Capture the cell that displays the provided text and extract its (x, y) central coordinate. 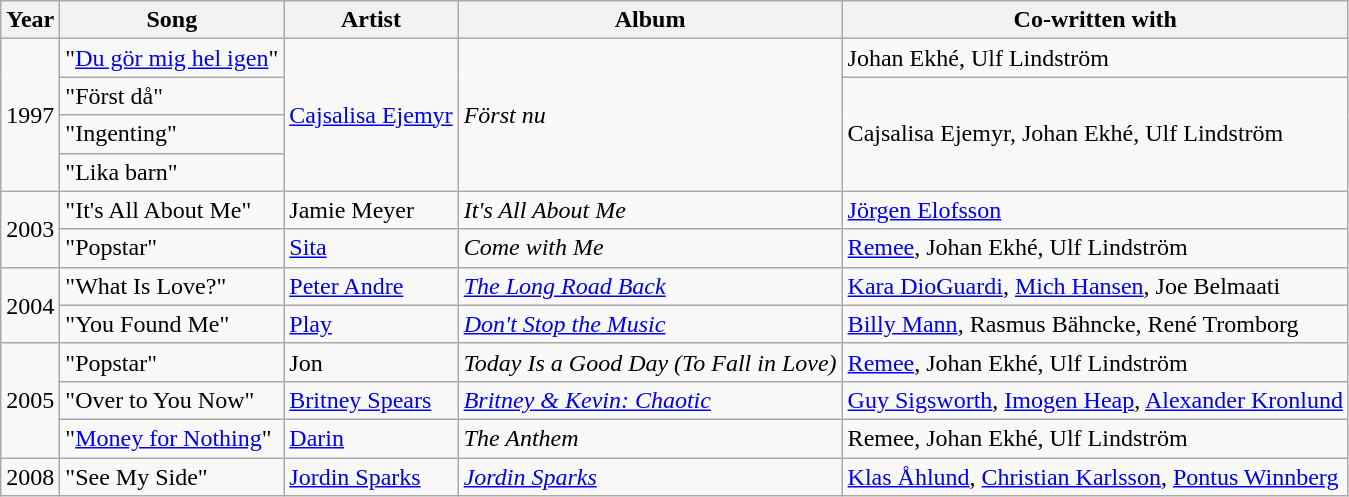
Album (650, 20)
Kara DioGuardi, Mich Hansen, Joe Belmaati (1095, 286)
2008 (30, 477)
"It's All About Me" (172, 210)
Come with Me (650, 248)
"You Found Me" (172, 324)
Klas Åhlund, Christian Karlsson, Pontus Winnberg (1095, 477)
Sita (371, 248)
Darin (371, 438)
"Först då" (172, 96)
Cajsalisa Ejemyr, Johan Ekhé, Ulf Lindström (1095, 134)
Year (30, 20)
Today Is a Good Day (To Fall in Love) (650, 362)
Jamie Meyer (371, 210)
Först nu (650, 115)
"Over to You Now" (172, 400)
2005 (30, 400)
It's All About Me (650, 210)
Co-written with (1095, 20)
Song (172, 20)
Jörgen Elofsson (1095, 210)
Billy Mann, Rasmus Bähncke, René Tromborg (1095, 324)
Play (371, 324)
"Ingenting" (172, 134)
2004 (30, 305)
Guy Sigsworth, Imogen Heap, Alexander Kronlund (1095, 400)
2003 (30, 229)
"See My Side" (172, 477)
1997 (30, 115)
Peter Andre (371, 286)
Jon (371, 362)
"Money for Nothing" (172, 438)
Don't Stop the Music (650, 324)
Britney & Kevin: Chaotic (650, 400)
"What Is Love?" (172, 286)
The Long Road Back (650, 286)
Britney Spears (371, 400)
The Anthem (650, 438)
Cajsalisa Ejemyr (371, 115)
"Du gör mig hel igen" (172, 58)
"Lika barn" (172, 172)
Artist (371, 20)
Johan Ekhé, Ulf Lindström (1095, 58)
